Determine the [X, Y] coordinate at the center of the cell enclosing the given text.  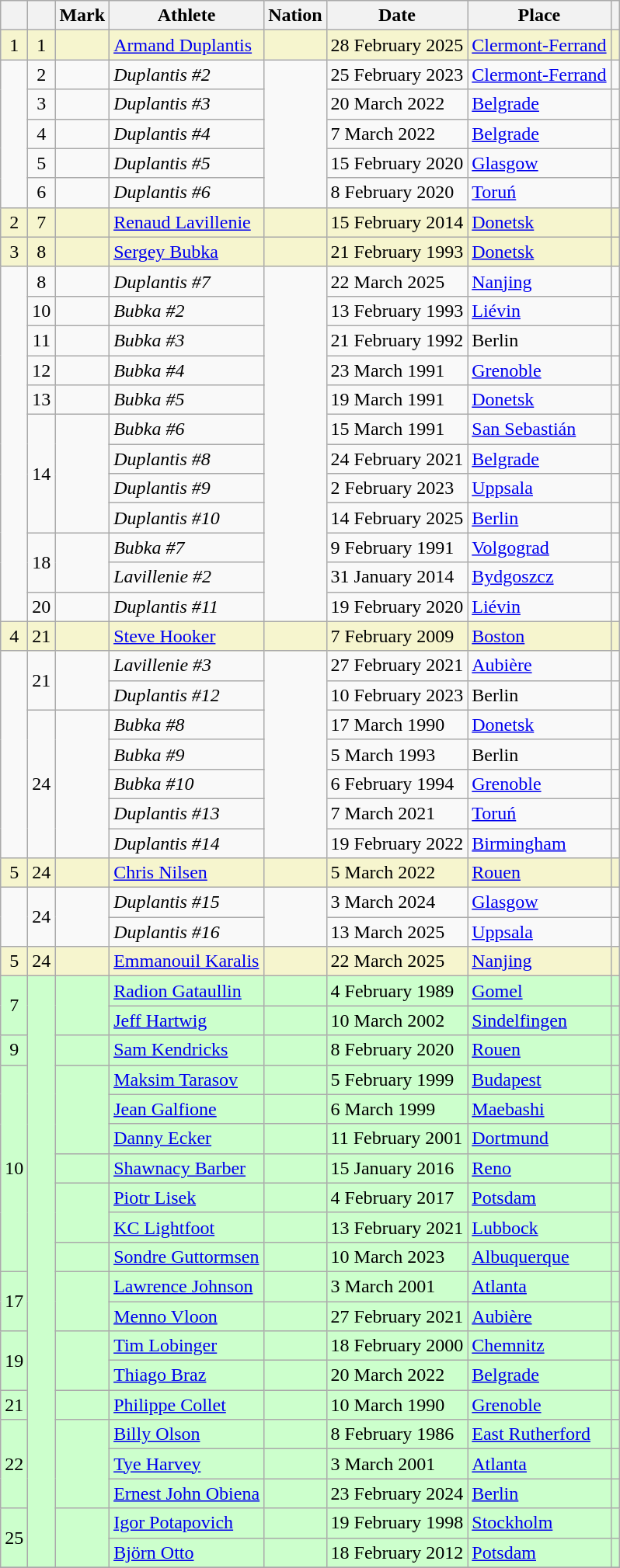
10 March 2023 [397, 1257]
Bubka #9 [186, 754]
3 March 2024 [397, 902]
Date [397, 16]
Danny Ecker [186, 1139]
13 [42, 400]
7 March 2021 [397, 813]
Chemnitz [539, 1346]
Boston [539, 636]
Billy Olson [186, 1434]
Renaud Lavillenie [186, 222]
2 February 2023 [397, 488]
Athlete [186, 16]
Duplantis #3 [186, 104]
Igor Potapovich [186, 1523]
10 March 2002 [397, 1020]
12 [42, 370]
18 February 2000 [397, 1346]
Duplantis #2 [186, 75]
Stockholm [539, 1523]
19 [14, 1361]
7 February 2009 [397, 636]
19 February 1998 [397, 1523]
Lavillenie #2 [186, 577]
20 [42, 607]
18 February 2012 [397, 1552]
Reno [539, 1168]
Björn Otto [186, 1552]
9 February 1991 [397, 548]
East Rutherford [539, 1434]
Sergey Bubka [186, 252]
23 February 2024 [397, 1493]
Duplantis #6 [186, 193]
25 [14, 1538]
Volgograd [539, 548]
Dortmund [539, 1139]
18 [42, 562]
25 February 2023 [397, 75]
6 February 1994 [397, 784]
Duplantis #13 [186, 813]
Duplantis #12 [186, 695]
15 March 1991 [397, 429]
21 February 1992 [397, 340]
Chris Nilsen [186, 873]
Sondre Guttormsen [186, 1257]
15 February 2020 [397, 163]
Lubbock [539, 1227]
Bubka #3 [186, 340]
6 [42, 193]
Jeff Hartwig [186, 1020]
Birmingham [539, 843]
KC Lightfoot [186, 1227]
Bubka #8 [186, 725]
Duplantis #7 [186, 281]
Bubka #2 [186, 311]
28 February 2025 [397, 45]
Mark [82, 16]
Bubka #6 [186, 429]
23 March 1991 [397, 370]
15 January 2016 [397, 1168]
Bubka #7 [186, 548]
Duplantis #16 [186, 932]
7 March 2022 [397, 134]
31 January 2014 [397, 577]
Sindelfingen [539, 1020]
Albuquerque [539, 1257]
22 [14, 1464]
6 March 1999 [397, 1109]
5 March 1993 [397, 754]
24 February 2021 [397, 459]
Lavillenie #3 [186, 666]
Duplantis #4 [186, 134]
11 February 2001 [397, 1139]
Steve Hooker [186, 636]
San Sebastián [539, 429]
Emmanouil Karalis [186, 961]
Shawnacy Barber [186, 1168]
17 March 1990 [397, 725]
Tye Harvey [186, 1464]
Duplantis #11 [186, 607]
Budapest [539, 1080]
Bubka #4 [186, 370]
4 February 1989 [397, 991]
Duplantis #5 [186, 163]
Piotr Lisek [186, 1198]
14 [42, 474]
Maebashi [539, 1109]
10 March 1990 [397, 1405]
13 March 2025 [397, 932]
Jean Galfione [186, 1109]
13 February 2021 [397, 1227]
Bydgoszcz [539, 577]
9 [14, 1050]
8 February 1986 [397, 1434]
Bubka #5 [186, 400]
Lawrence Johnson [186, 1286]
Nation [295, 16]
15 February 2014 [397, 222]
Tim Lobinger [186, 1346]
Duplantis #14 [186, 843]
Ernest John Obiena [186, 1493]
Duplantis #9 [186, 488]
Radion Gataullin [186, 991]
4 February 2017 [397, 1198]
5 February 1999 [397, 1080]
Duplantis #8 [186, 459]
Gomel [539, 991]
Maksim Tarasov [186, 1080]
10 February 2023 [397, 695]
Bubka #10 [186, 784]
19 February 2022 [397, 843]
Philippe Collet [186, 1405]
19 February 2020 [397, 607]
Duplantis #10 [186, 518]
Thiago Braz [186, 1375]
14 February 2025 [397, 518]
Menno Vloon [186, 1316]
19 March 1991 [397, 400]
17 [14, 1301]
Duplantis #15 [186, 902]
Sam Kendricks [186, 1050]
5 March 2022 [397, 873]
21 February 1993 [397, 252]
Place [539, 16]
13 February 1993 [397, 311]
11 [42, 340]
Armand Duplantis [186, 45]
